Locate the cell with the specified text and output its [X, Y] center coordinate. 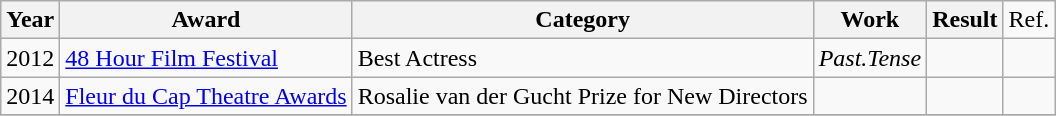
2014 [30, 96]
Best Actress [582, 58]
Fleur du Cap Theatre Awards [206, 96]
48 Hour Film Festival [206, 58]
Result [965, 20]
Category [582, 20]
Work [870, 20]
Award [206, 20]
Year [30, 20]
Rosalie van der Gucht Prize for New Directors [582, 96]
Past.Tense [870, 58]
2012 [30, 58]
Ref. [1029, 20]
